Search for the cell housing the specified text and yield its (X, Y) center coordinate. 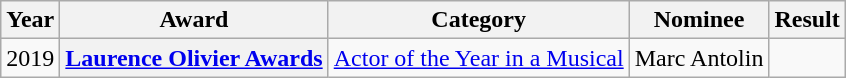
Marc Antolin (699, 58)
Year (30, 20)
Category (478, 20)
Result (807, 20)
Laurence Olivier Awards (194, 58)
Award (194, 20)
Actor of the Year in a Musical (478, 58)
2019 (30, 58)
Nominee (699, 20)
